From the cell containing the given text, extract its center point as (x, y) coordinate. 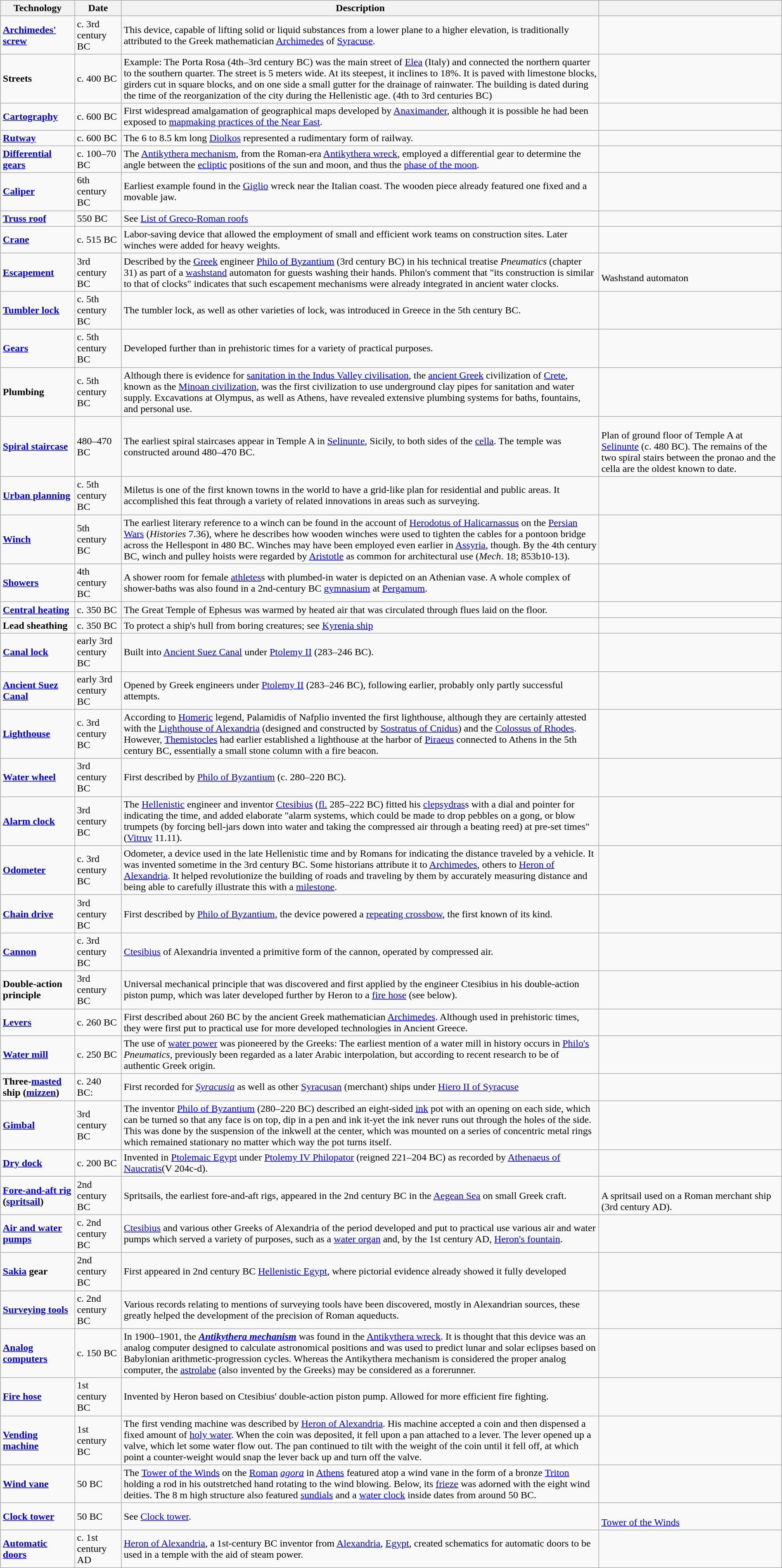
c. 150 BC (98, 1353)
Rutway (38, 138)
Chain drive (38, 914)
First recorded for Syracusia as well as other Syracusan (merchant) ships under Hiero II of Syracuse (360, 1087)
Lead sheathing (38, 625)
Tower of the Winds (690, 1516)
480–470 BC (98, 447)
Differential gears (38, 159)
Escapement (38, 272)
Spritsails, the earliest fore-and-aft rigs, appeared in the 2nd century BC in the Aegean Sea on small Greek craft. (360, 1196)
Automatic doors (38, 1549)
Developed further than in prehistoric times for a variety of practical purposes. (360, 348)
Ancient Suez Canal (38, 690)
The earliest spiral staircases appear in Temple A in Selinunte, Sicily, to both sides of the cella. The temple was constructed around 480–470 BC. (360, 447)
Date (98, 8)
Alarm clock (38, 821)
Clock tower (38, 1516)
Archimedes' screw (38, 35)
The tumbler lock, as well as other varieties of lock, was introduced in Greece in the 5th century BC. (360, 310)
Levers (38, 1022)
Plumbing (38, 392)
Opened by Greek engineers under Ptolemy II (283–246 BC), following earlier, probably only partly successful attempts. (360, 690)
First described by Philo of Byzantium, the device powered a repeating crossbow, the first known of its kind. (360, 914)
Three-masted ship (mizzen) (38, 1087)
c. 515 BC (98, 239)
Canal lock (38, 652)
c. 1st century AD (98, 1549)
c. 400 BC (98, 78)
See Clock tower. (360, 1516)
Technology (38, 8)
Vending machine (38, 1440)
Tumbler lock (38, 310)
Cartography (38, 116)
Sakia gear (38, 1272)
Washstand automaton (690, 272)
The 6 to 8.5 km long Diolkos represented a rudimentary form of railway. (360, 138)
The Great Temple of Ephesus was warmed by heated air that was circulated through flues laid on the floor. (360, 610)
Description (360, 8)
Labor-saving device that allowed the employment of small and efficient work teams on construction sites. Later winches were added for heavy weights. (360, 239)
Wind vane (38, 1484)
c. 200 BC (98, 1163)
Gimbal (38, 1125)
Truss roof (38, 218)
Air and water pumps (38, 1234)
c. 260 BC (98, 1022)
First described by Philo of Byzantium (c. 280–220 BC). (360, 777)
Analog computers (38, 1353)
To protect a ship's hull from boring creatures; see Kyrenia ship (360, 625)
Water wheel (38, 777)
Invented in Ptolemaic Egypt under Ptolemy IV Philopator (reigned 221–204 BC) as recorded by Athenaeus of Naucratis(V 204c-d). (360, 1163)
Dry dock (38, 1163)
c. 100–70 BC (98, 159)
Fire hose (38, 1397)
Gears (38, 348)
Ctesibius of Alexandria invented a primitive form of the cannon, operated by compressed air. (360, 952)
Earliest example found in the Giglio wreck near the Italian coast. The wooden piece already featured one fixed and a movable jaw. (360, 192)
Winch (38, 539)
Double-action principle (38, 990)
Showers (38, 583)
See List of Greco-Roman roofs (360, 218)
Built into Ancient Suez Canal under Ptolemy II (283–246 BC). (360, 652)
5th century BC (98, 539)
Caliper (38, 192)
c. 250 BC (98, 1055)
Crane (38, 239)
A spritsail used on a Roman merchant ship (3rd century AD). (690, 1196)
Invented by Heron based on Ctesibius' double-action piston pump. Allowed for more efficient fire fighting. (360, 1397)
Urban planning (38, 496)
550 BC (98, 218)
Lighthouse (38, 734)
c. 240 BC: (98, 1087)
6th century BC (98, 192)
Surveying tools (38, 1310)
Odometer (38, 870)
Fore-and-aft rig (spritsail) (38, 1196)
4th century BC (98, 583)
First appeared in 2nd century BC Hellenistic Egypt, where pictorial evidence already showed it fully developed (360, 1272)
Water mill (38, 1055)
Spiral staircase (38, 447)
Central heating (38, 610)
Cannon (38, 952)
Streets (38, 78)
